Capture the cell that displays the provided text and extract its (X, Y) central coordinate. 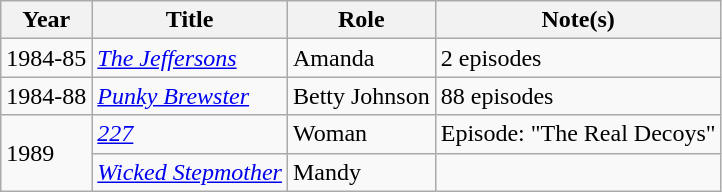
1984-85 (46, 58)
Episode: "The Real Decoys" (578, 134)
1984-88 (46, 96)
Amanda (361, 58)
Punky Brewster (190, 96)
Betty Johnson (361, 96)
1989 (46, 153)
The Jeffersons (190, 58)
227 (190, 134)
Year (46, 20)
Woman (361, 134)
2 episodes (578, 58)
88 episodes (578, 96)
Role (361, 20)
Title (190, 20)
Wicked Stepmother (190, 172)
Note(s) (578, 20)
Mandy (361, 172)
